Output the [x, y] coordinate of the center of the cell containing the given text.  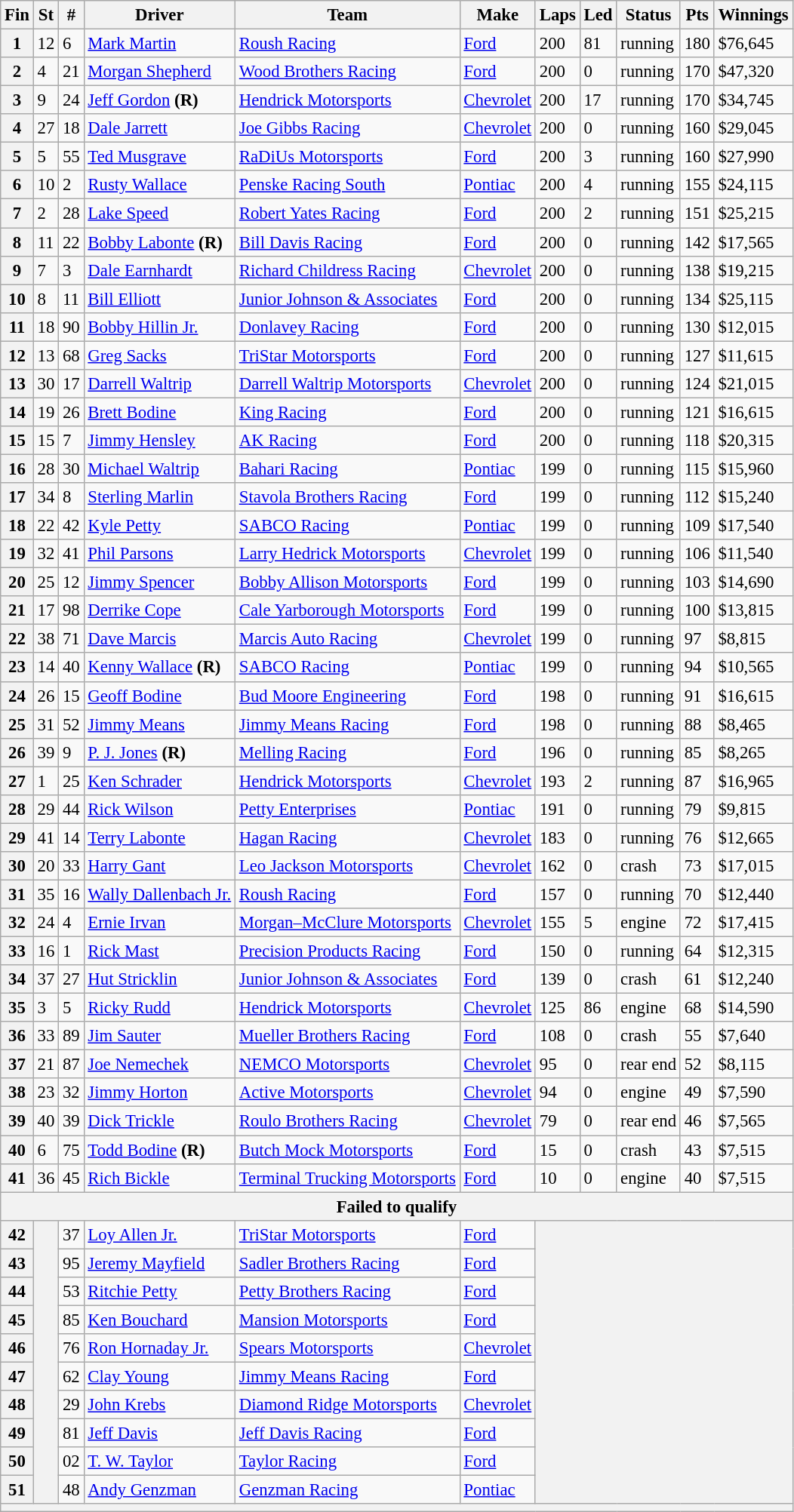
106 [697, 554]
$8,115 [753, 1065]
139 [557, 979]
$17,415 [753, 923]
$7,640 [753, 1036]
Kyle Petty [159, 526]
Hagan Racing [347, 837]
$12,315 [753, 951]
Morgan Shepherd [159, 72]
$25,215 [753, 214]
Dick Trickle [159, 1121]
Precision Products Racing [347, 951]
Wood Brothers Racing [347, 72]
Ken Bouchard [159, 1320]
Terry Labonte [159, 837]
Diamond Ridge Motorsports [347, 1405]
Bill Elliott [159, 299]
John Krebs [159, 1405]
Penske Racing South [347, 185]
103 [697, 582]
$8,265 [753, 752]
Ted Musgrave [159, 157]
Kenny Wallace (R) [159, 668]
115 [697, 469]
$14,690 [753, 582]
$11,615 [753, 355]
$9,815 [753, 810]
$29,045 [753, 128]
Bobby Allison Motorsports [347, 582]
Dale Earnhardt [159, 270]
Driver [159, 15]
Ernie Irvan [159, 923]
Jeff Davis [159, 1434]
Ken Schrader [159, 781]
127 [697, 355]
109 [697, 526]
100 [697, 610]
Mueller Brothers Racing [347, 1036]
NEMCO Motorsports [347, 1065]
71 [71, 639]
Spears Motorsports [347, 1348]
Ricky Rudd [159, 1008]
Stavola Brothers Racing [347, 497]
Cale Yarborough Motorsports [347, 610]
Donlavey Racing [347, 327]
Jeremy Mayfield [159, 1263]
Laps [557, 15]
$47,320 [753, 72]
Dale Jarrett [159, 128]
Sadler Brothers Racing [347, 1263]
98 [71, 610]
$10,565 [753, 668]
Jeff Gordon (R) [159, 100]
151 [697, 214]
89 [71, 1036]
Derrike Cope [159, 610]
118 [697, 441]
Petty Enterprises [347, 810]
$12,440 [753, 894]
Todd Bodine (R) [159, 1150]
Status [649, 15]
Lake Speed [159, 214]
Darrell Waltrip Motorsports [347, 384]
$15,240 [753, 497]
75 [71, 1150]
Failed to qualify [397, 1206]
$25,115 [753, 299]
Marcis Auto Racing [347, 639]
$19,215 [753, 270]
Geoff Bodine [159, 696]
$13,815 [753, 610]
$8,815 [753, 639]
193 [557, 781]
108 [557, 1036]
Rick Mast [159, 951]
Rusty Wallace [159, 185]
$21,015 [753, 384]
St [45, 15]
50 [17, 1461]
Morgan–McClure Motorsports [347, 923]
$12,015 [753, 327]
Jimmy Means [159, 724]
Genzman Racing [347, 1490]
$20,315 [753, 441]
121 [697, 412]
Ritchie Petty [159, 1292]
90 [71, 327]
T. W. Taylor [159, 1461]
Butch Mock Motorsports [347, 1150]
162 [557, 866]
RaDiUs Motorsports [347, 157]
150 [557, 951]
73 [697, 866]
$17,565 [753, 242]
Hut Stricklin [159, 979]
Jimmy Spencer [159, 582]
Andy Genzman [159, 1490]
112 [697, 497]
Leo Jackson Motorsports [347, 866]
Mark Martin [159, 44]
Robert Yates Racing [347, 214]
86 [598, 1008]
# [71, 15]
$27,990 [753, 157]
Active Motorsports [347, 1093]
Pts [697, 15]
$17,015 [753, 866]
91 [697, 696]
88 [697, 724]
Jim Sauter [159, 1036]
$11,540 [753, 554]
Melling Racing [347, 752]
Petty Brothers Racing [347, 1292]
125 [557, 1008]
196 [557, 752]
$12,665 [753, 837]
Rick Wilson [159, 810]
62 [71, 1376]
P. J. Jones (R) [159, 752]
Joe Gibbs Racing [347, 128]
Bobby Hillin Jr. [159, 327]
124 [697, 384]
02 [71, 1461]
Phil Parsons [159, 554]
53 [71, 1292]
$12,240 [753, 979]
Terminal Trucking Motorsports [347, 1178]
Winnings [753, 15]
$76,645 [753, 44]
Larry Hedrick Motorsports [347, 554]
$15,960 [753, 469]
$16,965 [753, 781]
191 [557, 810]
Jeff Davis Racing [347, 1434]
Jimmy Horton [159, 1093]
130 [697, 327]
Wally Dallenbach Jr. [159, 894]
Bahari Racing [347, 469]
Harry Gant [159, 866]
Fin [17, 15]
Greg Sacks [159, 355]
72 [697, 923]
King Racing [347, 412]
Richard Childress Racing [347, 270]
51 [17, 1490]
Ron Hornaday Jr. [159, 1348]
157 [557, 894]
$8,465 [753, 724]
138 [697, 270]
180 [697, 44]
61 [697, 979]
Rich Bickle [159, 1178]
Sterling Marlin [159, 497]
47 [17, 1376]
Roulo Brothers Racing [347, 1121]
Joe Nemechek [159, 1065]
Darrell Waltrip [159, 384]
70 [697, 894]
Bud Moore Engineering [347, 696]
$14,590 [753, 1008]
97 [697, 639]
Michael Waltrip [159, 469]
$7,565 [753, 1121]
Dave Marcis [159, 639]
Brett Bodine [159, 412]
$17,540 [753, 526]
AK Racing [347, 441]
Taylor Racing [347, 1461]
Team [347, 15]
Bill Davis Racing [347, 242]
$7,590 [753, 1093]
Loy Allen Jr. [159, 1234]
Bobby Labonte (R) [159, 242]
Led [598, 15]
$34,745 [753, 100]
Jimmy Hensley [159, 441]
$24,115 [753, 185]
183 [557, 837]
142 [697, 242]
64 [697, 951]
134 [697, 299]
Clay Young [159, 1376]
Mansion Motorsports [347, 1320]
Make [497, 15]
